Find where the given text appears and provide that cell's center as [x, y] coordinate. 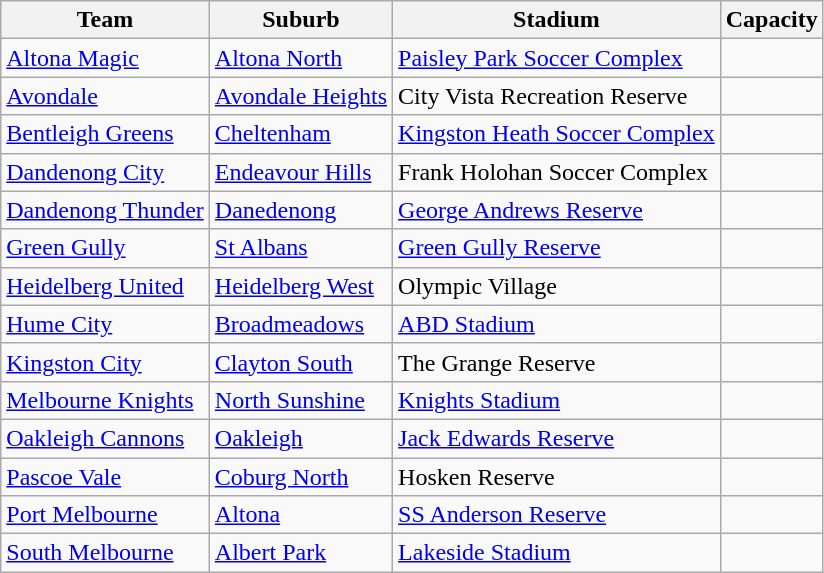
Altona North [300, 58]
George Andrews Reserve [557, 210]
Coburg North [300, 477]
Oakleigh Cannons [106, 438]
Cheltenham [300, 134]
Olympic Village [557, 286]
ABD Stadium [557, 324]
Dandenong City [106, 172]
Lakeside Stadium [557, 553]
Kingston City [106, 362]
Clayton South [300, 362]
Altona [300, 515]
Oakleigh [300, 438]
Suburb [300, 20]
Endeavour Hills [300, 172]
Stadium [557, 20]
Avondale Heights [300, 96]
Green Gully [106, 248]
Frank Holohan Soccer Complex [557, 172]
City Vista Recreation Reserve [557, 96]
Heidelberg United [106, 286]
Altona Magic [106, 58]
Dandenong Thunder [106, 210]
Knights Stadium [557, 400]
Kingston Heath Soccer Complex [557, 134]
Capacity [772, 20]
Broadmeadows [300, 324]
SS Anderson Reserve [557, 515]
South Melbourne [106, 553]
North Sunshine [300, 400]
Heidelberg West [300, 286]
Bentleigh Greens [106, 134]
Pascoe Vale [106, 477]
St Albans [300, 248]
Albert Park [300, 553]
Melbourne Knights [106, 400]
The Grange Reserve [557, 362]
Danedenong [300, 210]
Hosken Reserve [557, 477]
Paisley Park Soccer Complex [557, 58]
Avondale [106, 96]
Hume City [106, 324]
Jack Edwards Reserve [557, 438]
Team [106, 20]
Green Gully Reserve [557, 248]
Port Melbourne [106, 515]
